Return the (X, Y) coordinate for the center point of the cell that contains the specified text.  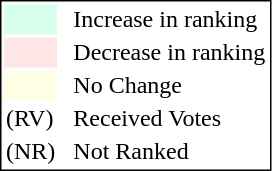
(NR) (30, 151)
Decrease in ranking (170, 53)
Received Votes (170, 119)
(RV) (30, 119)
Increase in ranking (170, 19)
No Change (170, 85)
Not Ranked (170, 151)
